Return the (x, y) coordinate for the center point of the cell that contains the specified text.  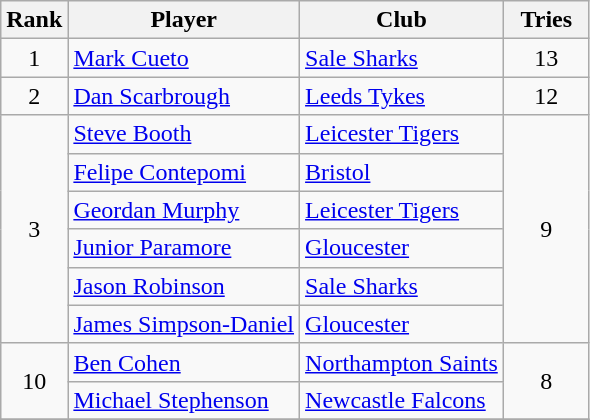
10 (34, 381)
Mark Cueto (184, 58)
James Simpson-Daniel (184, 324)
9 (546, 229)
13 (546, 58)
Dan Scarbrough (184, 96)
12 (546, 96)
Felipe Contepomi (184, 172)
Northampton Saints (402, 362)
Bristol (402, 172)
1 (34, 58)
Leeds Tykes (402, 96)
Geordan Murphy (184, 210)
2 (34, 96)
Steve Booth (184, 134)
Junior Paramore (184, 248)
8 (546, 381)
Newcastle Falcons (402, 400)
Michael Stephenson (184, 400)
3 (34, 229)
Jason Robinson (184, 286)
Rank (34, 20)
Club (402, 20)
Player (184, 20)
Tries (546, 20)
Ben Cohen (184, 362)
